Capture the cell that displays the provided text and extract its (X, Y) central coordinate. 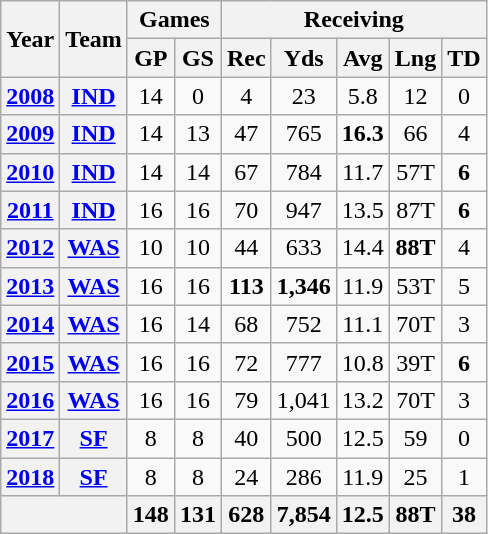
72 (246, 362)
947 (304, 210)
2013 (30, 286)
113 (246, 286)
59 (415, 438)
784 (304, 172)
53T (415, 286)
628 (246, 515)
24 (246, 477)
39T (415, 362)
Rec (246, 58)
11.1 (362, 324)
1,346 (304, 286)
11.7 (362, 172)
1 (464, 477)
Lng (415, 58)
2009 (30, 134)
68 (246, 324)
2017 (30, 438)
47 (246, 134)
23 (304, 96)
TD (464, 58)
GP (150, 58)
40 (246, 438)
2015 (30, 362)
2010 (30, 172)
2011 (30, 210)
16.3 (362, 134)
13.5 (362, 210)
Yds (304, 58)
67 (246, 172)
Team (94, 39)
Receiving (354, 20)
Avg (362, 58)
131 (198, 515)
5 (464, 286)
7,854 (304, 515)
12 (415, 96)
1,041 (304, 400)
765 (304, 134)
79 (246, 400)
GS (198, 58)
2012 (30, 248)
286 (304, 477)
2014 (30, 324)
633 (304, 248)
5.8 (362, 96)
2018 (30, 477)
2016 (30, 400)
Year (30, 39)
14.4 (362, 248)
13.2 (362, 400)
25 (415, 477)
87T (415, 210)
44 (246, 248)
10.8 (362, 362)
148 (150, 515)
500 (304, 438)
70 (246, 210)
777 (304, 362)
38 (464, 515)
2008 (30, 96)
Games (174, 20)
57T (415, 172)
66 (415, 134)
13 (198, 134)
752 (304, 324)
